Return the (X, Y) coordinate for the center point of the cell that contains the specified text.  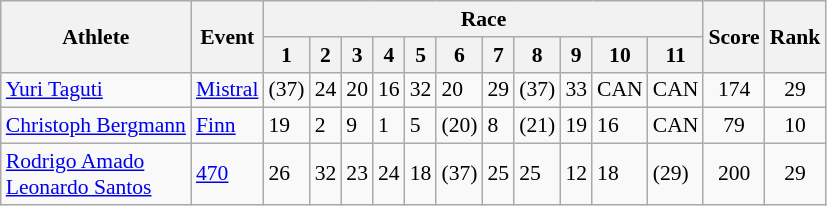
Rank (796, 36)
26 (286, 174)
(20) (459, 126)
(29) (676, 174)
7 (499, 55)
Christoph Bergmann (96, 126)
11 (676, 55)
23 (357, 174)
12 (576, 174)
33 (576, 90)
Rodrigo AmadoLeonardo Santos (96, 174)
200 (734, 174)
Event (227, 36)
470 (227, 174)
79 (734, 126)
(21) (537, 126)
Mistral (227, 90)
Athlete (96, 36)
Race (483, 19)
6 (459, 55)
4 (389, 55)
Yuri Taguti (96, 90)
Finn (227, 126)
Score (734, 36)
3 (357, 55)
174 (734, 90)
